Output the (X, Y) coordinate of the center of the cell containing the given text.  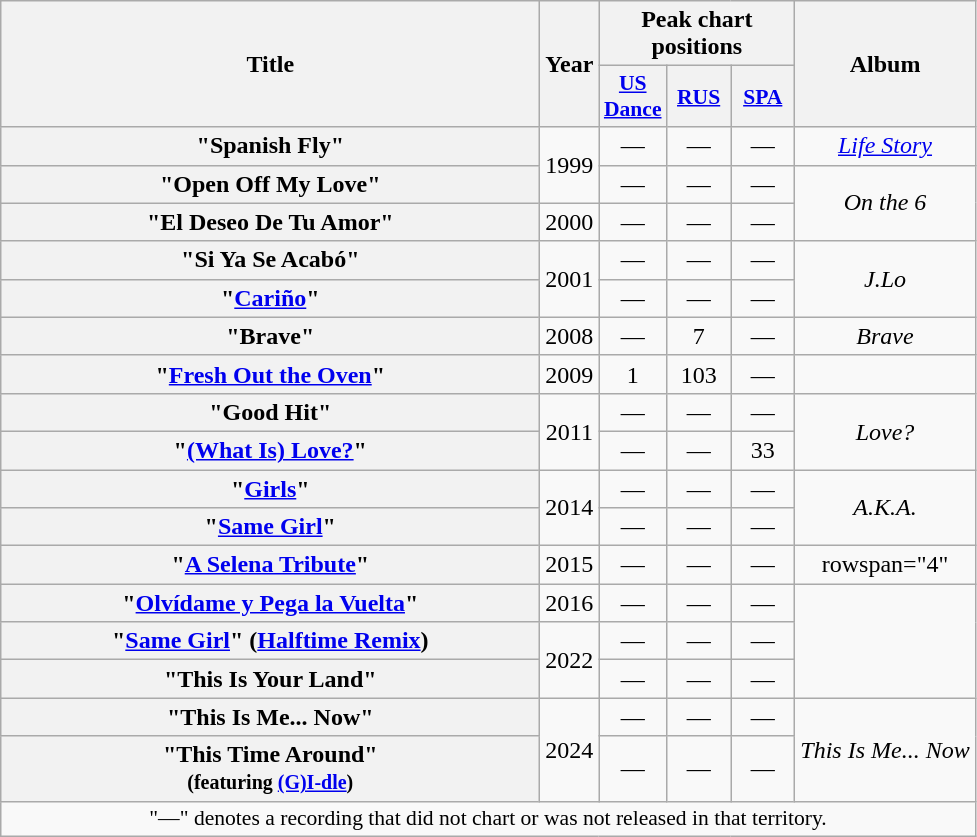
103 (699, 374)
"Cariño" (270, 298)
Love? (885, 431)
7 (699, 336)
"El Deseo De Tu Amor" (270, 222)
"Same Girl" (270, 527)
2008 (570, 336)
1 (633, 374)
rowspan="4" (885, 565)
"Open Off My Love" (270, 184)
On the 6 (885, 203)
"Si Ya Se Acabó" (270, 260)
2024 (570, 750)
2014 (570, 508)
This Is Me... Now (885, 750)
"Girls" (270, 489)
"A Selena Tribute" (270, 565)
2011 (570, 431)
33 (763, 450)
Peak chart positions (697, 34)
Life Story (885, 146)
"Same Girl" (Halftime Remix) (270, 641)
Album (885, 64)
2022 (570, 660)
"Good Hit" (270, 412)
"Fresh Out the Oven" (270, 374)
2015 (570, 565)
Year (570, 64)
1999 (570, 165)
2009 (570, 374)
"This Is Your Land" (270, 679)
RUS (699, 96)
"This Time Around"(featuring (G)I-dle) (270, 768)
"(What Is) Love?" (270, 450)
A.K.A. (885, 508)
Brave (885, 336)
"Spanish Fly" (270, 146)
J.Lo (885, 279)
USDance (633, 96)
2016 (570, 603)
"Olvídame y Pega la Vuelta" (270, 603)
"—" denotes a recording that did not chart or was not released in that territory. (488, 819)
"This Is Me... Now" (270, 717)
Title (270, 64)
SPA (763, 96)
2000 (570, 222)
2001 (570, 279)
"Brave" (270, 336)
